Find where the given text appears and provide that cell's center as (X, Y) coordinate. 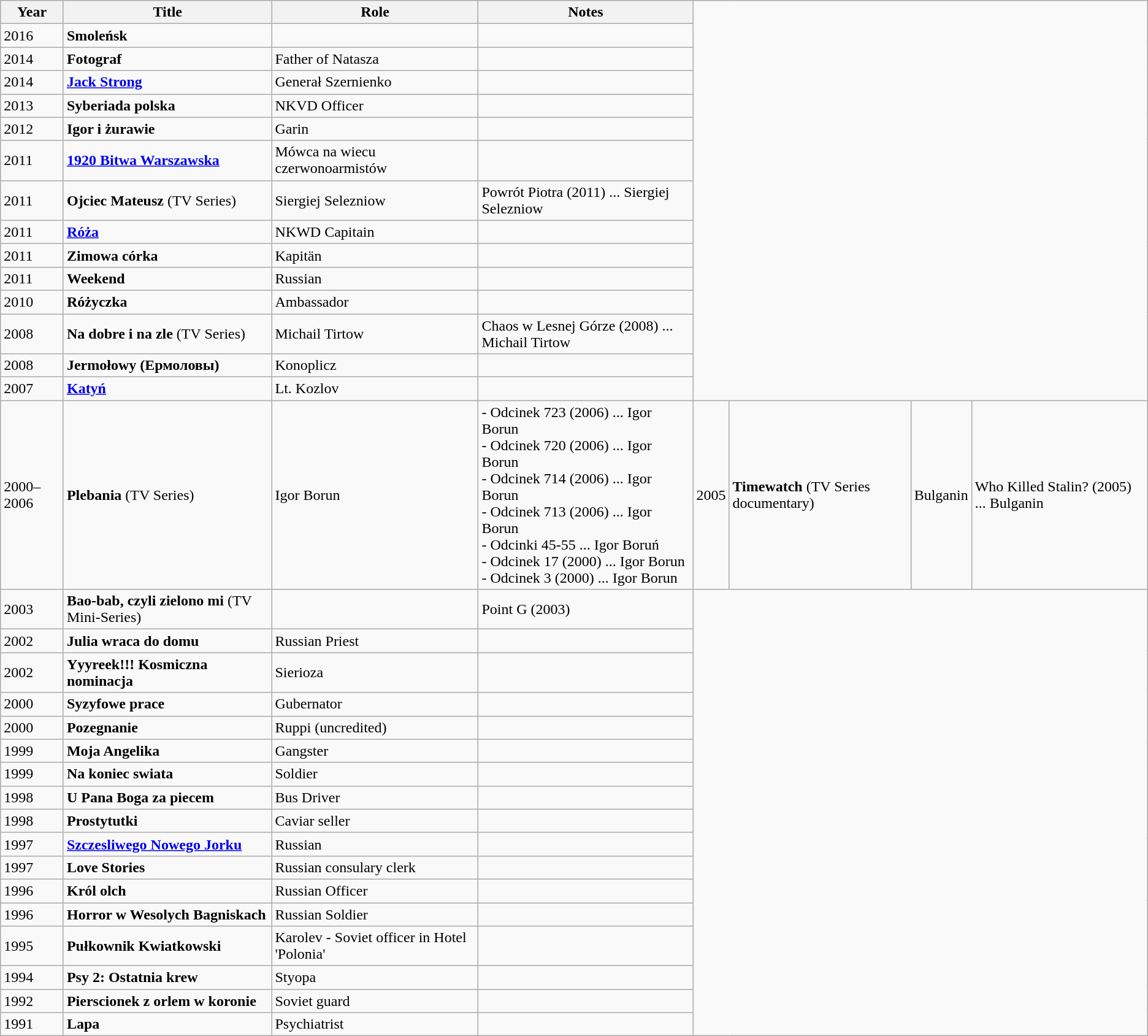
Soviet guard (375, 1001)
Syzyfowe prace (167, 704)
Garin (375, 129)
Bulganin (941, 495)
2003 (32, 610)
Bus Driver (375, 797)
Point G (2003) (586, 610)
Ruppi (uncredited) (375, 727)
Fotograf (167, 59)
Notes (586, 12)
Caviar seller (375, 821)
2005 (711, 495)
2012 (32, 129)
Na dobre i na zle (TV Series) (167, 334)
2013 (32, 106)
1995 (32, 946)
Generał Szernienko (375, 82)
Siergiej Selezniow (375, 200)
Pułkownik Kwiatkowski (167, 946)
Russian consulary clerk (375, 867)
2016 (32, 36)
Powrót Piotra (2011) ... Siergiej Selezniow (586, 200)
Zimowa córka (167, 255)
1994 (32, 978)
Kapitän (375, 255)
NKVD Officer (375, 106)
NKWD Capitain (375, 232)
Pozegnanie (167, 727)
Ojciec Mateusz (TV Series) (167, 200)
Lapa (167, 1024)
Moja Angelika (167, 751)
Timewatch (TV Series documentary) (820, 495)
Michail Tirtow (375, 334)
Styopa (375, 978)
Ambassador (375, 302)
Lt. Kozlov (375, 389)
Psy 2: Ostatnia krew (167, 978)
Katyń (167, 389)
Who Killed Stalin? (2005) ... Bulganin (1060, 495)
Na koniec swiata (167, 774)
Russian Officer (375, 891)
Love Stories (167, 867)
Syberiada polska (167, 106)
Karolev - Soviet officer in Hotel 'Polonia' (375, 946)
Chaos w Lesnej Górze (2008) ... Michail Tirtow (586, 334)
Mówca na wiecu czerwonoarmistów (375, 161)
Father of Natasza (375, 59)
1992 (32, 1001)
U Pana Boga za piecem (167, 797)
2007 (32, 389)
Julia wraca do domu (167, 641)
1920 Bitwa Warszawska (167, 161)
Igor i żurawie (167, 129)
1991 (32, 1024)
Jack Strong (167, 82)
Weekend (167, 278)
2010 (32, 302)
Gubernator (375, 704)
Igor Borun (375, 495)
Title (167, 12)
Smoleńsk (167, 36)
Sierioza (375, 672)
Role (375, 12)
Król olch (167, 891)
Yyyreek!!! Kosmiczna nominacja (167, 672)
Jermołowy (Ермоловы) (167, 366)
Pierscionek z orlem w koronie (167, 1001)
Szczesliwego Nowego Jorku (167, 844)
Konoplicz (375, 366)
Bao-bab, czyli zielono mi (TV Mini-Series) (167, 610)
Year (32, 12)
Russian Soldier (375, 915)
Plebania (TV Series) (167, 495)
Róża (167, 232)
Soldier (375, 774)
Horror w Wesolych Bagniskach (167, 915)
Prostytutki (167, 821)
Russian Priest (375, 641)
2000–2006 (32, 495)
Różyczka (167, 302)
Gangster (375, 751)
Psychiatrist (375, 1024)
